Provide the [x, y] coordinate of the cell's center where the given text is located.  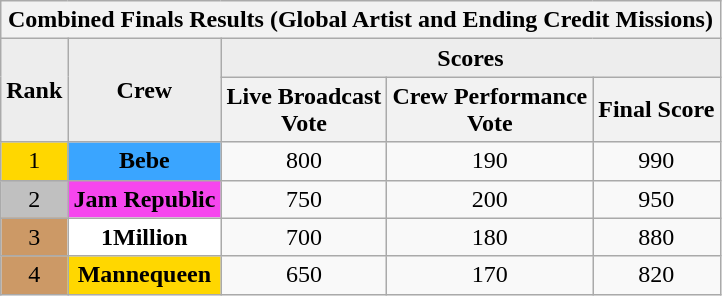
3 [34, 237]
950 [656, 199]
990 [656, 161]
650 [304, 275]
Scores [470, 58]
Mannequeen [144, 275]
Crew [144, 90]
Bebe [144, 161]
700 [304, 237]
800 [304, 161]
Rank [34, 90]
750 [304, 199]
Live Broadcast Vote [304, 110]
Crew Performance Vote [490, 110]
200 [490, 199]
2 [34, 199]
190 [490, 161]
880 [656, 237]
820 [656, 275]
180 [490, 237]
1Million [144, 237]
Jam Republic [144, 199]
Combined Finals Results (Global Artist and Ending Credit Missions) [360, 20]
170 [490, 275]
4 [34, 275]
Final Score [656, 110]
1 [34, 161]
